Determine the [x, y] coordinate at the center of the cell enclosing the given text.  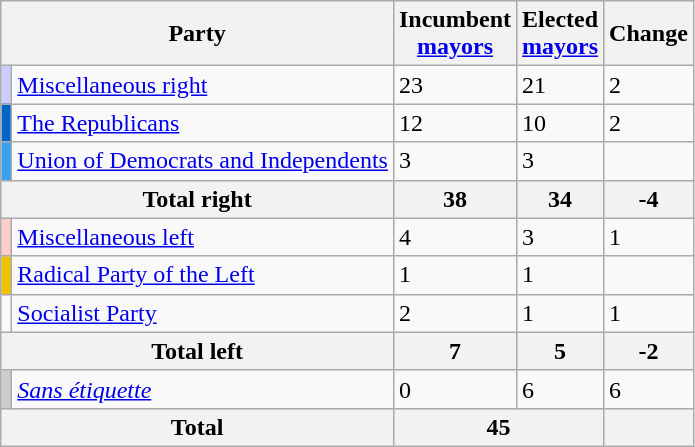
0 [454, 389]
-4 [649, 199]
23 [454, 85]
5 [560, 351]
34 [560, 199]
Total right [198, 199]
Party [198, 34]
Sans étiquette [203, 389]
Total [198, 427]
Electedmayors [560, 34]
Socialist Party [203, 313]
10 [560, 123]
Total left [198, 351]
Incumbentmayors [454, 34]
7 [454, 351]
Radical Party of the Left [203, 275]
Union of Democrats and Independents [203, 161]
21 [560, 85]
45 [498, 427]
The Republicans [203, 123]
Change [649, 34]
Miscellaneous left [203, 237]
12 [454, 123]
4 [454, 237]
Miscellaneous right [203, 85]
-2 [649, 351]
38 [454, 199]
